Search for the cell housing the specified text and yield its [X, Y] center coordinate. 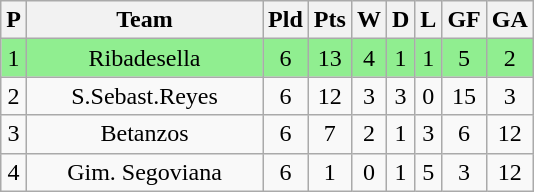
P [14, 20]
GF [464, 20]
13 [330, 58]
Pts [330, 20]
Pld [286, 20]
S.Sebast.Reyes [144, 96]
Team [144, 20]
Betanzos [144, 134]
L [428, 20]
15 [464, 96]
D [400, 20]
Ribadesella [144, 58]
7 [330, 134]
Gim. Segoviana [144, 172]
GA [510, 20]
W [368, 20]
